Search for the cell housing the specified text and yield its (x, y) center coordinate. 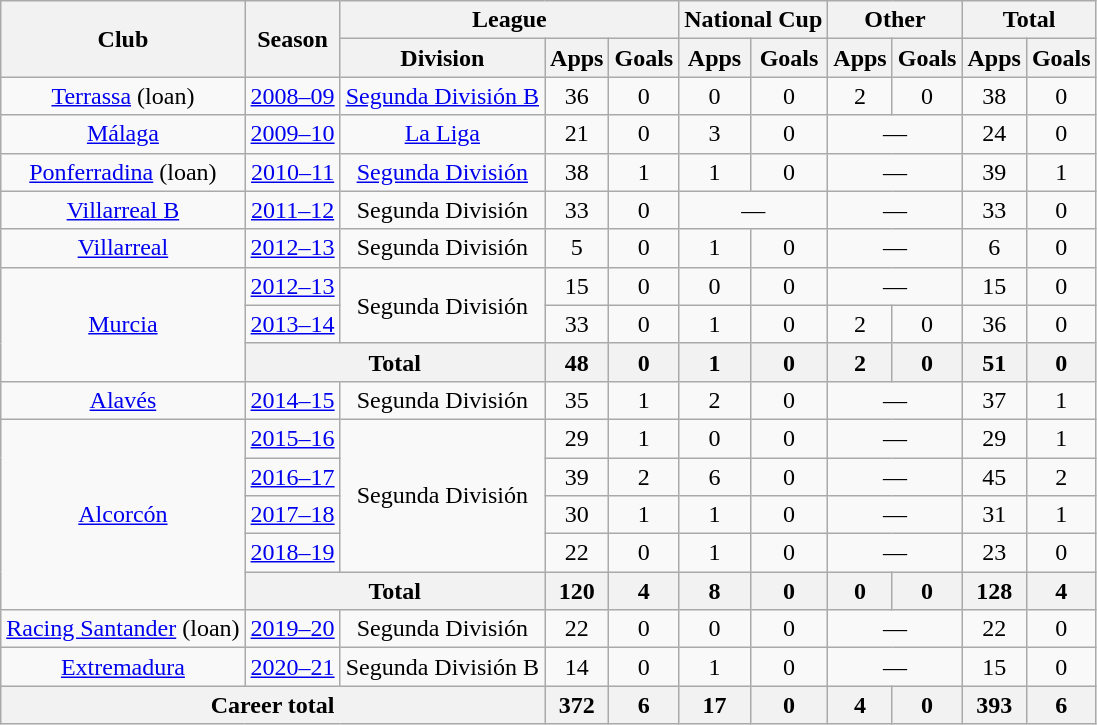
2020–21 (292, 667)
5 (577, 248)
45 (994, 477)
Club (123, 39)
Alavés (123, 400)
Extremadura (123, 667)
372 (577, 705)
2019–20 (292, 629)
35 (577, 400)
2008–09 (292, 96)
Other (895, 20)
51 (994, 362)
La Liga (442, 134)
48 (577, 362)
Season (292, 39)
Division (442, 58)
14 (577, 667)
31 (994, 515)
Terrassa (loan) (123, 96)
League (510, 20)
24 (994, 134)
2015–16 (292, 438)
2011–12 (292, 210)
21 (577, 134)
2014–15 (292, 400)
17 (715, 705)
Murcia (123, 324)
2009–10 (292, 134)
393 (994, 705)
Villarreal B (123, 210)
Ponferradina (loan) (123, 172)
Málaga (123, 134)
8 (715, 591)
23 (994, 553)
128 (994, 591)
Racing Santander (loan) (123, 629)
2017–18 (292, 515)
2013–14 (292, 324)
2016–17 (292, 477)
2010–11 (292, 172)
3 (715, 134)
37 (994, 400)
2018–19 (292, 553)
National Cup (754, 20)
Villarreal (123, 248)
30 (577, 515)
Alcorcón (123, 514)
Career total (273, 705)
120 (577, 591)
